Capture the cell that displays the provided text and extract its (x, y) central coordinate. 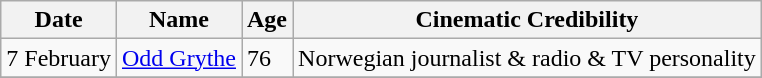
Odd Grythe (178, 58)
Date (59, 20)
Age (268, 20)
Norwegian journalist & radio & TV personality (528, 58)
76 (268, 58)
7 February (59, 58)
Name (178, 20)
Cinematic Credibility (528, 20)
